Scan for the cell matching the given text and deliver its [X, Y] coordinate at center. 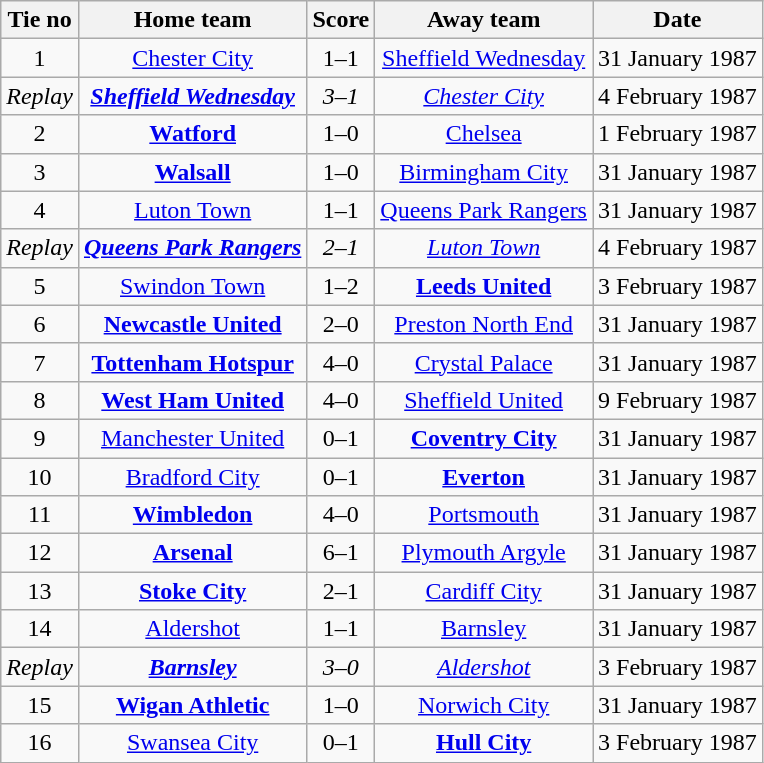
11 [40, 515]
Sheffield United [484, 400]
Preston North End [484, 324]
Wimbledon [192, 515]
Score [341, 20]
9 [40, 438]
Birmingham City [484, 172]
2 [40, 134]
4 [40, 210]
Coventry City [484, 438]
14 [40, 629]
Norwich City [484, 705]
Manchester United [192, 438]
Cardiff City [484, 591]
1–2 [341, 286]
7 [40, 362]
3–0 [341, 667]
Tie no [40, 20]
9 February 1987 [677, 400]
Swindon Town [192, 286]
Wigan Athletic [192, 705]
Swansea City [192, 743]
Away team [484, 20]
1 February 1987 [677, 134]
10 [40, 477]
Newcastle United [192, 324]
Bradford City [192, 477]
Chelsea [484, 134]
5 [40, 286]
3 [40, 172]
Watford [192, 134]
6 [40, 324]
3–1 [341, 96]
Tottenham Hotspur [192, 362]
15 [40, 705]
Stoke City [192, 591]
12 [40, 553]
13 [40, 591]
West Ham United [192, 400]
6–1 [341, 553]
Leeds United [484, 286]
Everton [484, 477]
Date [677, 20]
Plymouth Argyle [484, 553]
Hull City [484, 743]
Portsmouth [484, 515]
Walsall [192, 172]
Home team [192, 20]
Crystal Palace [484, 362]
Arsenal [192, 553]
2–0 [341, 324]
8 [40, 400]
1 [40, 58]
16 [40, 743]
